Locate the cell with the specified text and output its [x, y] center coordinate. 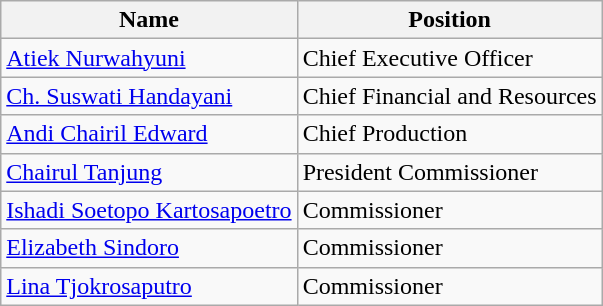
Andi Chairil Edward [149, 134]
Ishadi Soetopo Kartosapoetro [149, 210]
Chief Executive Officer [450, 58]
Position [450, 20]
Ch. Suswati Handayani [149, 96]
Atiek Nurwahyuni [149, 58]
Lina Tjokrosaputro [149, 286]
Chief Financial and Resources [450, 96]
Name [149, 20]
President Commissioner [450, 172]
Chairul Tanjung [149, 172]
Chief Production [450, 134]
Elizabeth Sindoro [149, 248]
